For the text-containing cell, return its midpoint in (X, Y) coordinate format. 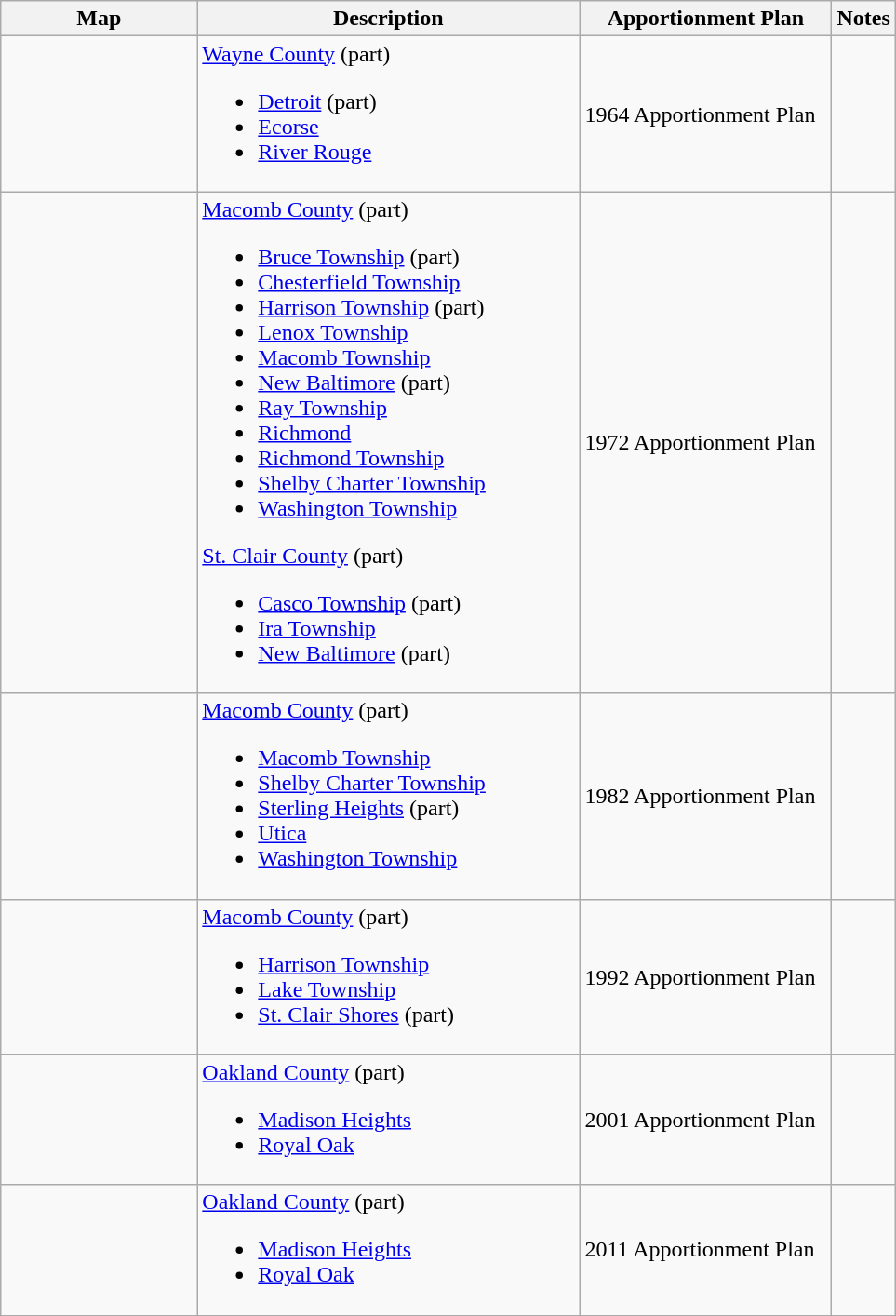
Description (389, 19)
1964 Apportionment Plan (705, 114)
2011 Apportionment Plan (705, 1250)
1992 Apportionment Plan (705, 977)
Macomb County (part)Macomb TownshipShelby Charter TownshipSterling Heights (part)UticaWashington Township (389, 797)
Notes (863, 19)
1982 Apportionment Plan (705, 797)
Apportionment Plan (705, 19)
2001 Apportionment Plan (705, 1120)
Map (99, 19)
Macomb County (part)Harrison TownshipLake TownshipSt. Clair Shores (part) (389, 977)
1972 Apportionment Plan (705, 443)
Wayne County (part)Detroit (part)EcorseRiver Rouge (389, 114)
